Detect which cell encompasses the target text, then output its [X, Y] center coordinate. 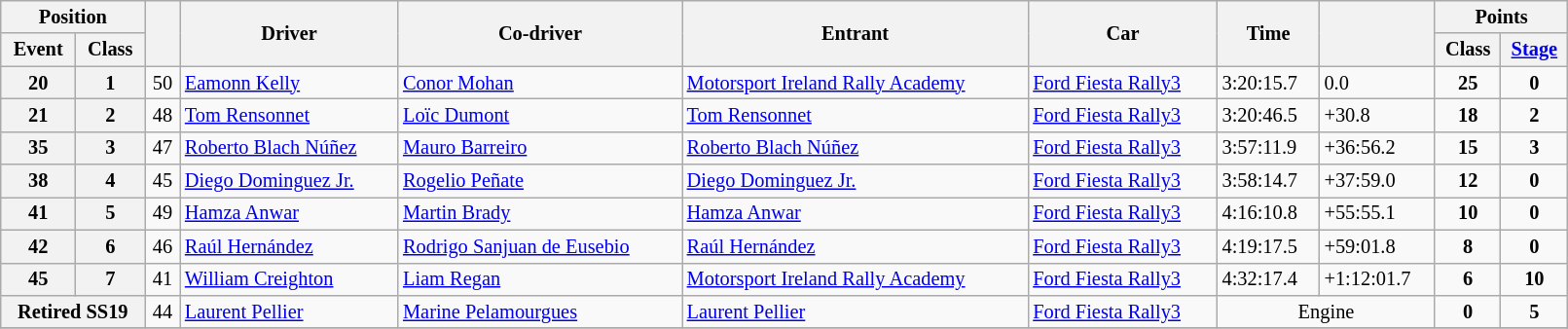
35 [39, 148]
+59:01.8 [1378, 246]
William Creighton [289, 279]
Marine Pelamourgues [540, 311]
42 [39, 246]
3:20:46.5 [1269, 115]
Loïc Dumont [540, 115]
3:57:11.9 [1269, 148]
Eamonn Kelly [289, 83]
21 [39, 115]
46 [163, 246]
Mauro Barreiro [540, 148]
+36:56.2 [1378, 148]
18 [1468, 115]
4 [111, 181]
49 [163, 213]
Martin Brady [540, 213]
8 [1468, 246]
48 [163, 115]
Entrant [856, 33]
Points [1501, 17]
15 [1468, 148]
Retired SS19 [73, 311]
Stage [1534, 50]
1 [111, 83]
50 [163, 83]
Position [73, 17]
0.0 [1378, 83]
20 [39, 83]
Liam Regan [540, 279]
+1:12:01.7 [1378, 279]
7 [111, 279]
Engine [1327, 311]
Conor Mohan [540, 83]
4:19:17.5 [1269, 246]
12 [1468, 181]
Rodrigo Sanjuan de Eusebio [540, 246]
Driver [289, 33]
4:16:10.8 [1269, 213]
Event [39, 50]
Time [1269, 33]
Co-driver [540, 33]
Rogelio Peñate [540, 181]
+37:59.0 [1378, 181]
38 [39, 181]
+55:55.1 [1378, 213]
25 [1468, 83]
Car [1122, 33]
47 [163, 148]
+30.8 [1378, 115]
4:32:17.4 [1269, 279]
44 [163, 311]
3:58:14.7 [1269, 181]
3:20:15.7 [1269, 83]
